Determine the (X, Y) coordinate at the center of the cell enclosing the given text.  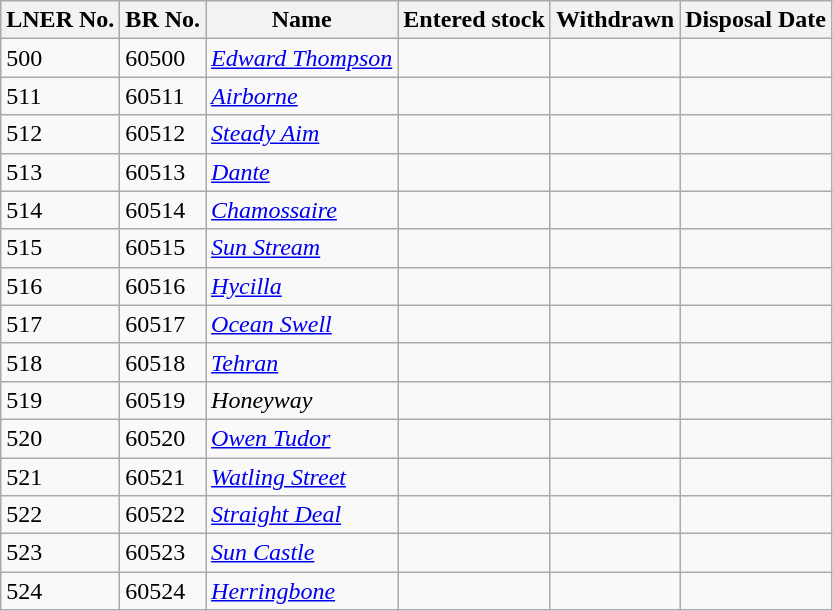
60523 (163, 553)
Tehran (302, 362)
Dante (302, 172)
Name (302, 20)
Watling Street (302, 477)
60512 (163, 134)
Ocean Swell (302, 324)
521 (60, 477)
Withdrawn (614, 20)
513 (60, 172)
Sun Stream (302, 248)
515 (60, 248)
Disposal Date (756, 20)
522 (60, 515)
60515 (163, 248)
60517 (163, 324)
Herringbone (302, 591)
60519 (163, 400)
60521 (163, 477)
60518 (163, 362)
Straight Deal (302, 515)
520 (60, 438)
Owen Tudor (302, 438)
500 (60, 58)
LNER No. (60, 20)
Sun Castle (302, 553)
518 (60, 362)
60500 (163, 58)
511 (60, 96)
Honeyway (302, 400)
Edward Thompson (302, 58)
Steady Aim (302, 134)
514 (60, 210)
512 (60, 134)
517 (60, 324)
BR No. (163, 20)
60514 (163, 210)
60522 (163, 515)
Airborne (302, 96)
523 (60, 553)
516 (60, 286)
519 (60, 400)
524 (60, 591)
60520 (163, 438)
Chamossaire (302, 210)
Entered stock (474, 20)
60524 (163, 591)
60516 (163, 286)
60511 (163, 96)
Hycilla (302, 286)
60513 (163, 172)
